Find where the given text appears and provide that cell's center as [x, y] coordinate. 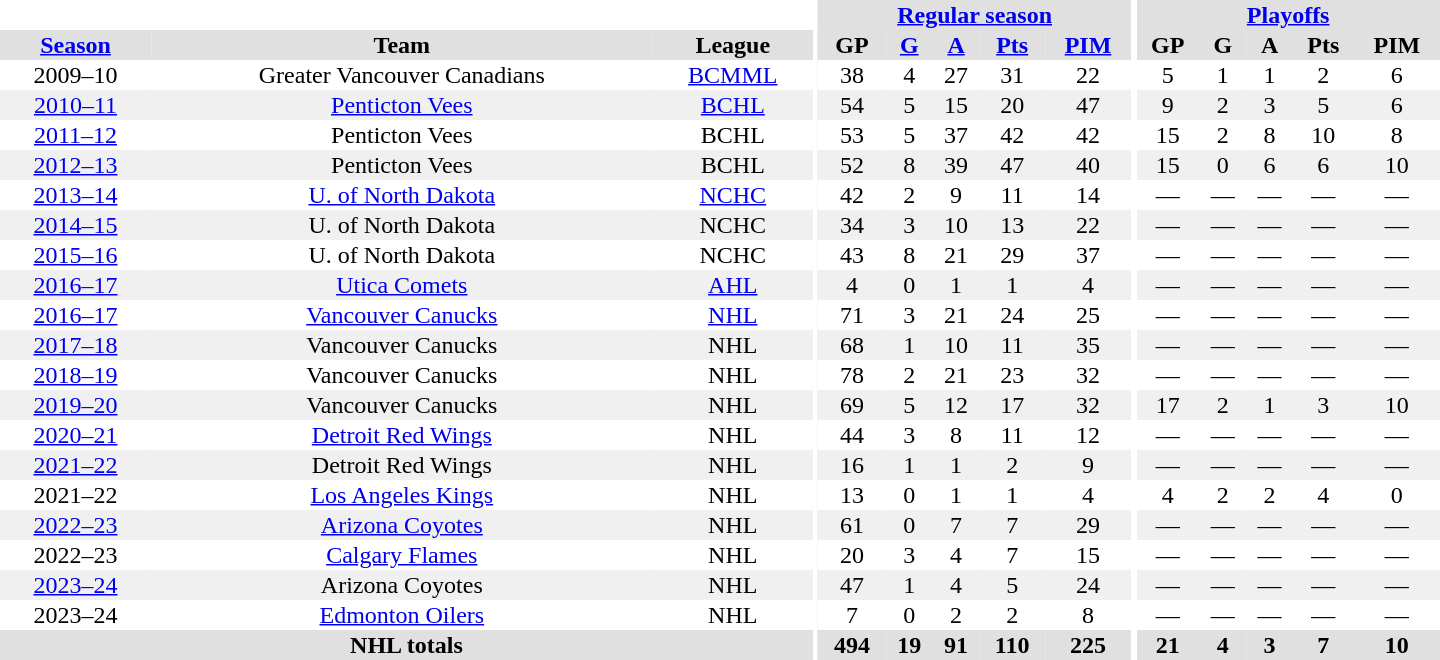
2014–15 [76, 225]
16 [852, 465]
2020–21 [76, 435]
225 [1088, 645]
14 [1088, 195]
2018–19 [76, 375]
44 [852, 435]
53 [852, 135]
Calgary Flames [402, 555]
2009–10 [76, 75]
2015–16 [76, 255]
71 [852, 315]
68 [852, 345]
NHL totals [406, 645]
2013–14 [76, 195]
78 [852, 375]
Regular season [974, 15]
BCMML [733, 75]
35 [1088, 345]
Greater Vancouver Canadians [402, 75]
2017–18 [76, 345]
Season [76, 45]
91 [956, 645]
27 [956, 75]
AHL [733, 285]
39 [956, 165]
69 [852, 405]
38 [852, 75]
2011–12 [76, 135]
54 [852, 105]
25 [1088, 315]
2012–13 [76, 165]
43 [852, 255]
23 [1012, 375]
34 [852, 225]
Playoffs [1288, 15]
League [733, 45]
110 [1012, 645]
494 [852, 645]
40 [1088, 165]
31 [1012, 75]
Edmonton Oilers [402, 615]
Los Angeles Kings [402, 495]
Team [402, 45]
19 [910, 645]
Utica Comets [402, 285]
61 [852, 525]
2019–20 [76, 405]
2010–11 [76, 105]
52 [852, 165]
